For the text-containing cell, return its midpoint in (x, y) coordinate format. 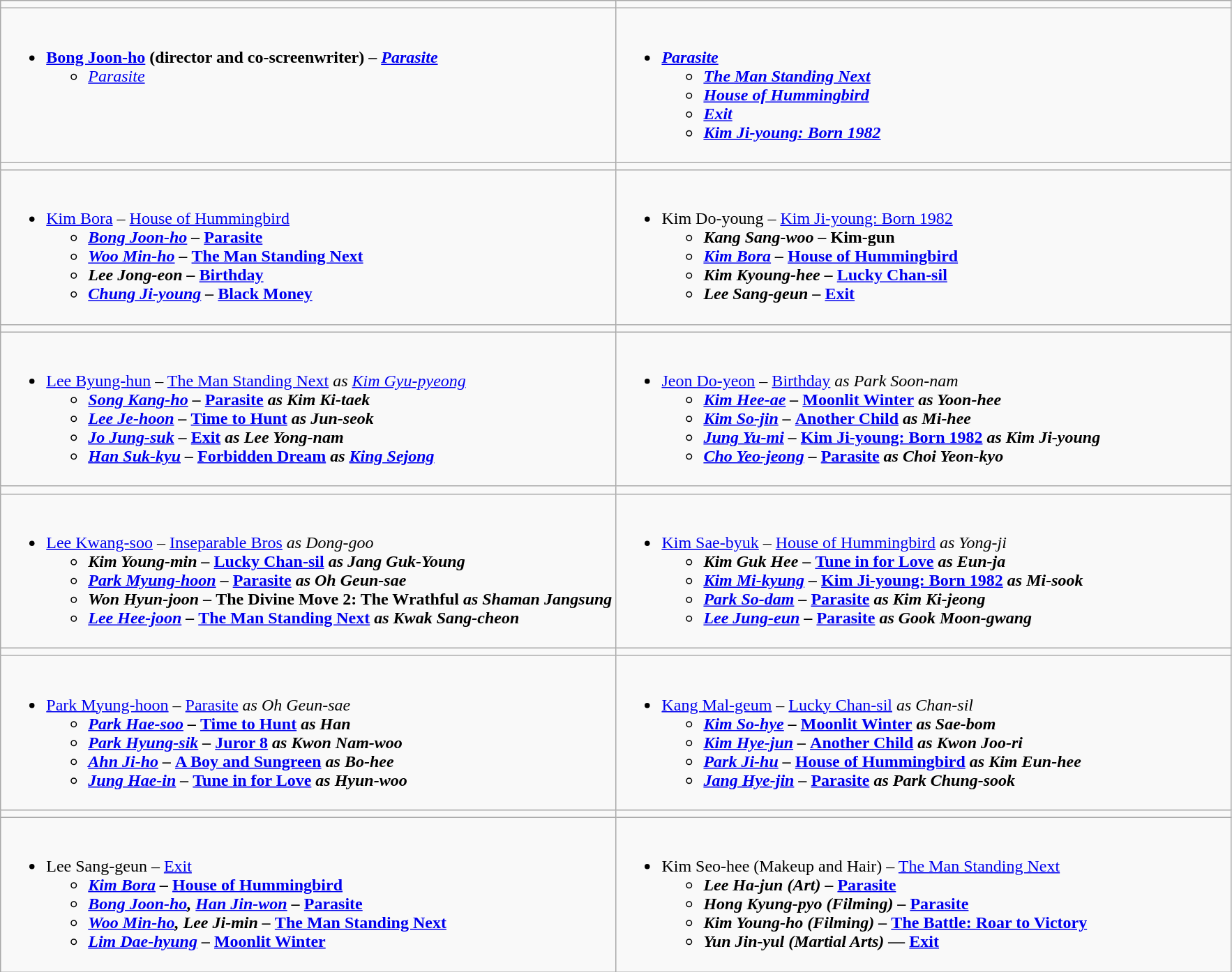
Parasite The Man Standing NextHouse of HummingbirdExitKim Ji-young: Born 1982 (924, 85)
Bong Joon-ho (director and co-screenwriter) – Parasite Parasite (308, 85)
Kim Do-young – Kim Ji-young: Born 1982 Kang Sang-woo – Kim-gunKim Bora – House of HummingbirdKim Kyoung-hee – Lucky Chan-silLee Sang-geun – Exit (924, 247)
Kim Bora – House of Hummingbird Bong Joon-ho – ParasiteWoo Min-ho – The Man Standing NextLee Jong-eon – BirthdayChung Ji-young – Black Money (308, 247)
